Return the (x, y) coordinate for the center point of the cell that contains the specified text.  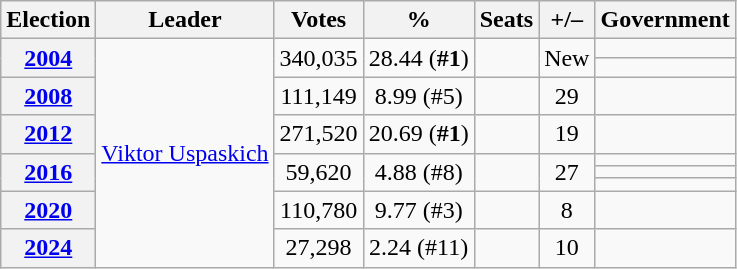
8 (567, 210)
2024 (48, 248)
19 (567, 134)
8.99 (#5) (418, 96)
27 (567, 172)
340,035 (318, 58)
110,780 (318, 210)
Votes (318, 20)
4.88 (#8) (418, 172)
Viktor Uspaskich (185, 153)
111,149 (318, 96)
+/– (567, 20)
9.77 (#3) (418, 210)
New (567, 58)
2020 (48, 210)
Election (48, 20)
28.44 (#1) (418, 58)
Seats (506, 20)
% (418, 20)
2008 (48, 96)
2012 (48, 134)
271,520 (318, 134)
Leader (185, 20)
59,620 (318, 172)
29 (567, 96)
27,298 (318, 248)
20.69 (#1) (418, 134)
2004 (48, 58)
10 (567, 248)
Government (665, 20)
2.24 (#11) (418, 248)
2016 (48, 172)
